Return the (X, Y) coordinate for the center point of the cell that contains the specified text.  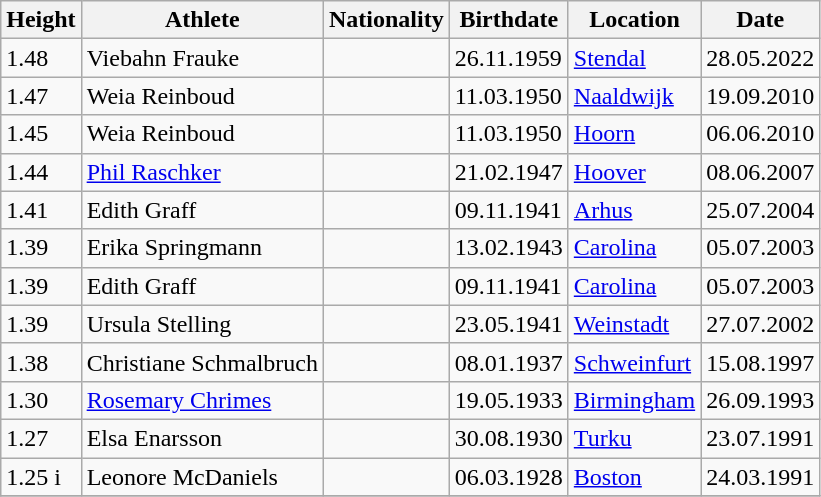
1.44 (41, 172)
Rosemary Chrimes (202, 400)
Weinstadt (634, 324)
Height (41, 20)
Leonore McDaniels (202, 477)
Boston (634, 477)
Hoorn (634, 134)
Christiane Schmalbruch (202, 362)
21.02.1947 (508, 172)
1.25 i (41, 477)
19.09.2010 (760, 96)
13.02.1943 (508, 248)
26.09.1993 (760, 400)
1.41 (41, 210)
Arhus (634, 210)
Schweinfurt (634, 362)
Elsa Enarsson (202, 438)
Erika Springmann (202, 248)
Date (760, 20)
Birthdate (508, 20)
Phil Raschker (202, 172)
Viebahn Frauke (202, 58)
Ursula Stelling (202, 324)
Nationality (386, 20)
1.45 (41, 134)
1.27 (41, 438)
08.01.1937 (508, 362)
06.03.1928 (508, 477)
06.06.2010 (760, 134)
Birmingham (634, 400)
28.05.2022 (760, 58)
1.48 (41, 58)
Stendal (634, 58)
19.05.1933 (508, 400)
15.08.1997 (760, 362)
1.30 (41, 400)
08.06.2007 (760, 172)
Naaldwijk (634, 96)
26.11.1959 (508, 58)
1.38 (41, 362)
25.07.2004 (760, 210)
Turku (634, 438)
23.05.1941 (508, 324)
24.03.1991 (760, 477)
27.07.2002 (760, 324)
1.47 (41, 96)
Location (634, 20)
30.08.1930 (508, 438)
Athlete (202, 20)
Hoover (634, 172)
23.07.1991 (760, 438)
